Output the (X, Y) coordinate of the center of the cell containing the given text.  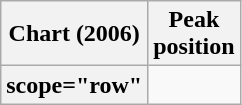
Peakposition (194, 34)
Chart (2006) (74, 34)
scope="row" (74, 85)
